Detect which cell encompasses the target text, then output its (X, Y) center coordinate. 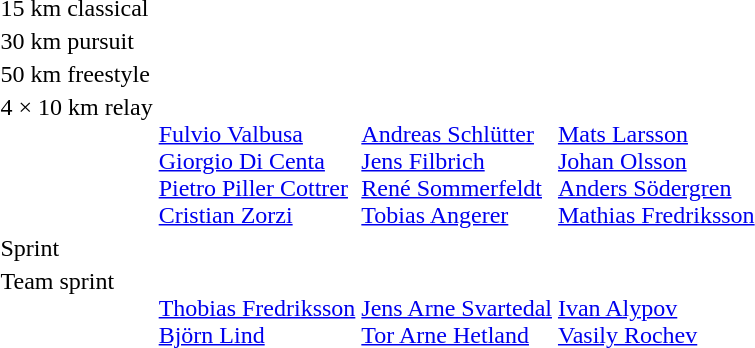
Fulvio ValbusaGiorgio Di CentaPietro Piller CottrerCristian Zorzi (257, 161)
Andreas SchlütterJens FilbrichRené SommerfeldtTobias Angerer (457, 161)
